Identify which cell holds the provided text, then report its (X, Y) central coordinate. 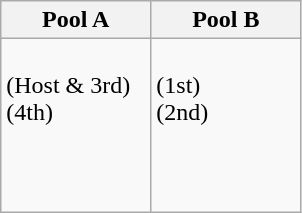
Pool B (226, 20)
(Host & 3rd) (4th) (76, 126)
Pool A (76, 20)
(1st) (2nd) (226, 126)
